Capture the cell that displays the provided text and extract its [X, Y] central coordinate. 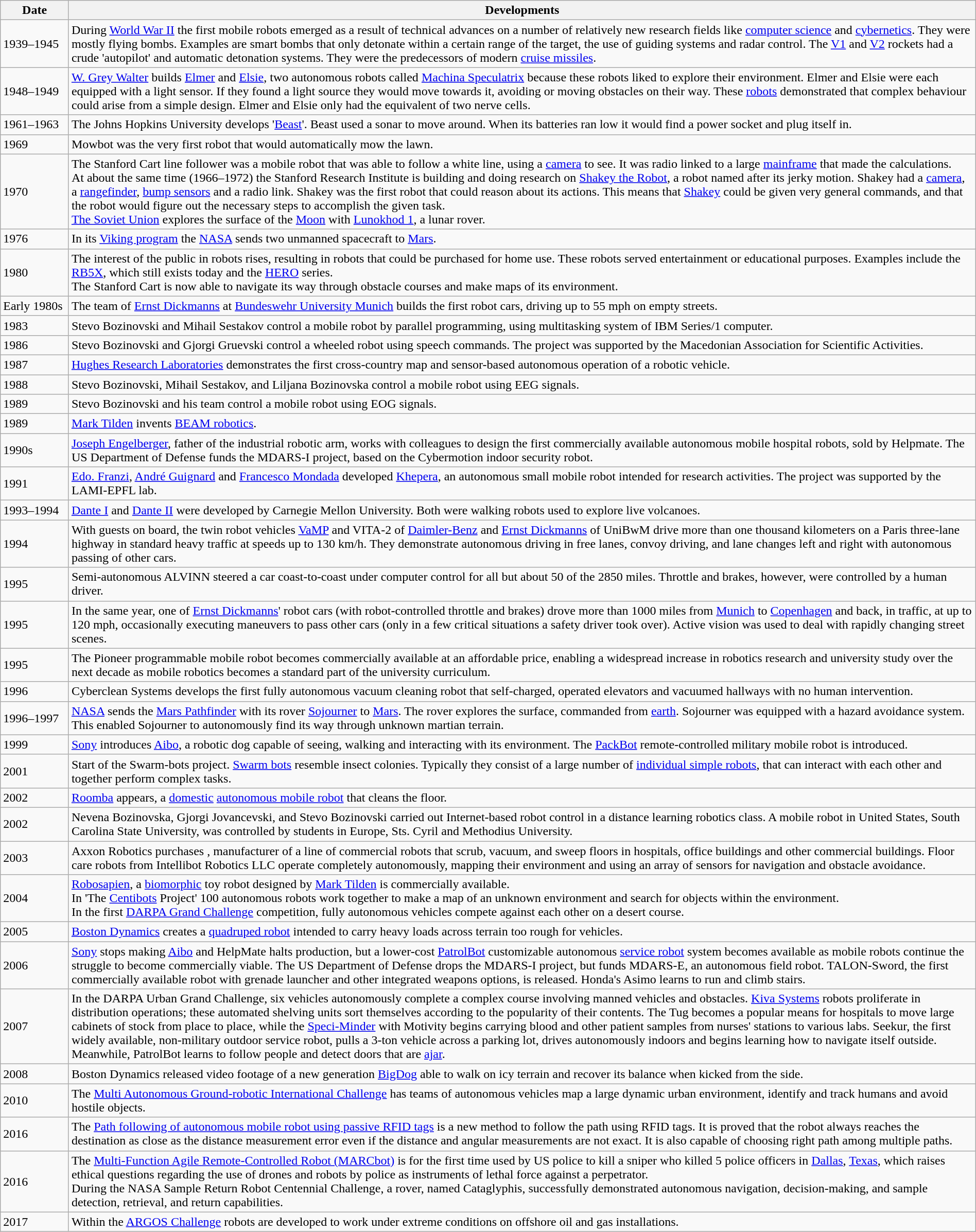
The team of Ernst Dickmanns at Bundeswehr University Munich builds the first robot cars, driving up to 55 mph on empty streets. [522, 306]
Stevo Bozinovski and Mihail Sestakov control a mobile robot by parallel programming, using multitasking system of IBM Series/1 computer. [522, 325]
Mark Tilden invents BEAM robotics. [522, 424]
1996 [35, 691]
1976 [35, 239]
2006 [35, 965]
Stevo Bozinovski and his team control a mobile robot using EOG signals. [522, 404]
Hughes Research Laboratories demonstrates the first cross-country map and sensor-based autonomous operation of a robotic vehicle. [522, 365]
1983 [35, 325]
Stevo Bozinovski, Mihail Sestakov, and Liljana Bozinovska control a mobile robot using EEG signals. [522, 385]
1999 [35, 744]
Boston Dynamics released video footage of a new generation BigDog able to walk on icy terrain and recover its balance when kicked from the side. [522, 1074]
Within the ARGOS Challenge robots are developed to work under extreme conditions on offshore oil and gas installations. [522, 1222]
2003 [35, 858]
2001 [35, 771]
1990s [35, 450]
1991 [35, 484]
Roomba appears, a domestic autonomous mobile robot that cleans the floor. [522, 797]
1961–1963 [35, 125]
1970 [35, 192]
1939–1945 [35, 44]
Mowbot was the very first robot that would automatically mow the lawn. [522, 144]
1987 [35, 365]
2007 [35, 1027]
1969 [35, 144]
2004 [35, 898]
Boston Dynamics creates a quadruped robot intended to carry heavy loads across terrain too rough for vehicles. [522, 932]
In its Viking program the NASA sends two unmanned spacecraft to Mars. [522, 239]
1996–1997 [35, 718]
2008 [35, 1074]
Date [35, 10]
1993–1994 [35, 510]
Early 1980s [35, 306]
Developments [522, 10]
1980 [35, 272]
Dante I and Dante II were developed by Carnegie Mellon University. Both were walking robots used to explore live volcanoes. [522, 510]
1994 [35, 544]
1948–1949 [35, 91]
2005 [35, 932]
2017 [35, 1222]
1988 [35, 385]
2010 [35, 1101]
1986 [35, 345]
